Detect which cell encompasses the target text, then output its [X, Y] center coordinate. 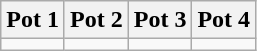
Pot 1 [33, 20]
Pot 3 [160, 20]
Pot 4 [224, 20]
Pot 2 [96, 20]
